Pinpoint the cell where the given text exists, returning its [x, y] midpoint coordinate. 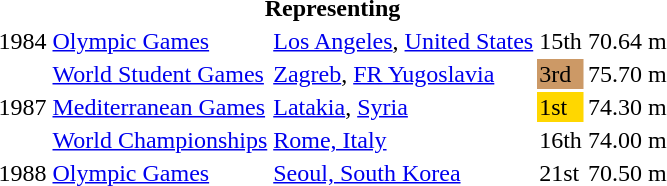
Los Angeles, United States [404, 41]
Olympic Games [160, 41]
15th [561, 41]
Mediterranean Games [160, 107]
World Championships [160, 140]
Latakia, Syria [404, 107]
Rome, Italy [404, 140]
3rd [561, 74]
World Student Games [160, 74]
1st [561, 107]
Zagreb, FR Yugoslavia [404, 74]
16th [561, 140]
